Extract the [X, Y] coordinate from the center of the cell holding the provided text.  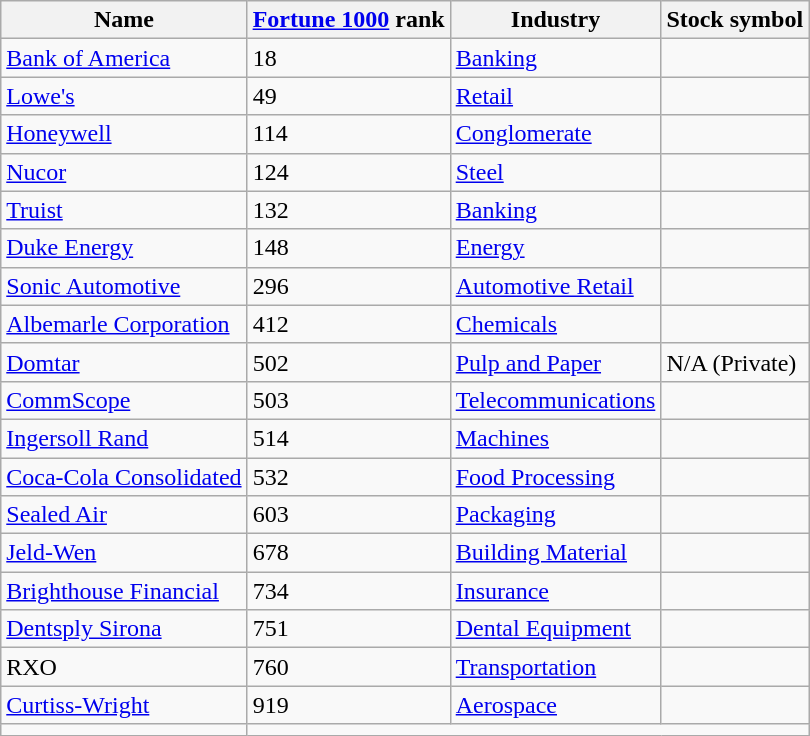
502 [348, 362]
CommScope [124, 400]
Nucor [124, 172]
678 [348, 553]
Packaging [556, 515]
Insurance [556, 591]
760 [348, 667]
Domtar [124, 362]
Food Processing [556, 477]
Automotive Retail [556, 286]
Industry [556, 20]
296 [348, 286]
Sonic Automotive [124, 286]
Steel [556, 172]
Building Material [556, 553]
532 [348, 477]
Duke Energy [124, 248]
Transportation [556, 667]
Sealed Air [124, 515]
49 [348, 96]
919 [348, 705]
514 [348, 438]
Retail [556, 96]
Conglomerate [556, 134]
Albemarle Corporation [124, 324]
114 [348, 134]
Dentsply Sirona [124, 629]
603 [348, 515]
Pulp and Paper [556, 362]
Jeld-Wen [124, 553]
18 [348, 58]
751 [348, 629]
148 [348, 248]
132 [348, 210]
Machines [556, 438]
Honeywell [124, 134]
Coca-Cola Consolidated [124, 477]
124 [348, 172]
Curtiss-Wright [124, 705]
Lowe's [124, 96]
Name [124, 20]
Energy [556, 248]
Aerospace [556, 705]
Chemicals [556, 324]
Telecommunications [556, 400]
503 [348, 400]
N/A (Private) [735, 362]
Truist [124, 210]
Bank of America [124, 58]
Ingersoll Rand [124, 438]
Fortune 1000 rank [348, 20]
Brighthouse Financial [124, 591]
734 [348, 591]
Stock symbol [735, 20]
Dental Equipment [556, 629]
412 [348, 324]
RXO [124, 667]
